Search for the cell housing the specified text and yield its [X, Y] center coordinate. 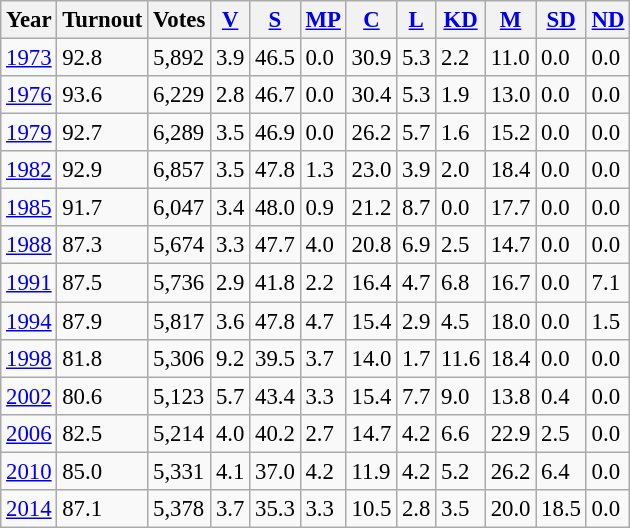
5,123 [180, 396]
10.5 [371, 509]
13.0 [510, 95]
43.4 [275, 396]
1.5 [608, 321]
1976 [29, 95]
C [371, 20]
23.0 [371, 170]
7.7 [416, 396]
46.9 [275, 133]
7.1 [608, 283]
11.6 [461, 358]
1973 [29, 58]
85.0 [102, 471]
5,378 [180, 509]
1998 [29, 358]
1991 [29, 283]
9.2 [230, 358]
6.6 [461, 433]
S [275, 20]
Turnout [102, 20]
5,306 [180, 358]
20.0 [510, 509]
87.1 [102, 509]
KD [461, 20]
L [416, 20]
17.7 [510, 208]
13.8 [510, 396]
14.0 [371, 358]
6.8 [461, 283]
5.2 [461, 471]
93.6 [102, 95]
46.7 [275, 95]
MP [323, 20]
Year [29, 20]
1.6 [461, 133]
81.8 [102, 358]
16.7 [510, 283]
2.7 [323, 433]
6,047 [180, 208]
30.9 [371, 58]
5,674 [180, 245]
1988 [29, 245]
82.5 [102, 433]
8.7 [416, 208]
92.7 [102, 133]
46.5 [275, 58]
6,857 [180, 170]
4.1 [230, 471]
6,229 [180, 95]
1.3 [323, 170]
22.9 [510, 433]
1985 [29, 208]
11.0 [510, 58]
37.0 [275, 471]
ND [608, 20]
2014 [29, 509]
41.8 [275, 283]
92.9 [102, 170]
20.8 [371, 245]
87.3 [102, 245]
1982 [29, 170]
5,736 [180, 283]
80.6 [102, 396]
11.9 [371, 471]
40.2 [275, 433]
48.0 [275, 208]
0.4 [561, 396]
2002 [29, 396]
1979 [29, 133]
2006 [29, 433]
3.4 [230, 208]
Votes [180, 20]
47.7 [275, 245]
30.4 [371, 95]
3.6 [230, 321]
91.7 [102, 208]
6.9 [416, 245]
87.5 [102, 283]
1.9 [461, 95]
5,817 [180, 321]
2.0 [461, 170]
16.4 [371, 283]
6,289 [180, 133]
V [230, 20]
5,892 [180, 58]
5,331 [180, 471]
9.0 [461, 396]
35.3 [275, 509]
M [510, 20]
1994 [29, 321]
15.2 [510, 133]
1.7 [416, 358]
2010 [29, 471]
5,214 [180, 433]
SD [561, 20]
87.9 [102, 321]
6.4 [561, 471]
39.5 [275, 358]
92.8 [102, 58]
18.5 [561, 509]
0.9 [323, 208]
4.5 [461, 321]
21.2 [371, 208]
18.0 [510, 321]
